Locate the cell with the specified text and output its (X, Y) center coordinate. 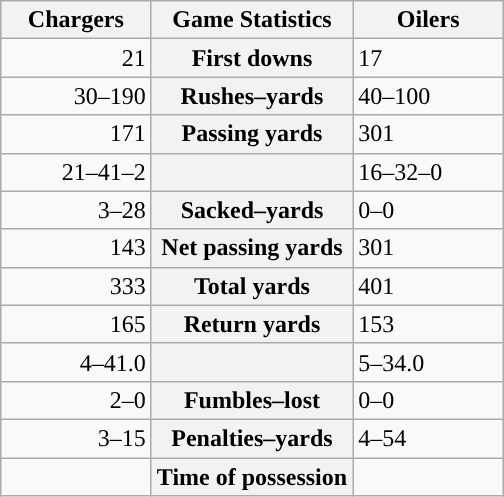
Oilers (428, 20)
Chargers (76, 20)
143 (76, 248)
4–54 (428, 438)
5–34.0 (428, 362)
Time of possession (252, 477)
Passing yards (252, 134)
17 (428, 58)
3–15 (76, 438)
153 (428, 324)
Total yards (252, 286)
Rushes–yards (252, 96)
171 (76, 134)
165 (76, 324)
First downs (252, 58)
21–41–2 (76, 172)
4–41.0 (76, 362)
333 (76, 286)
2–0 (76, 400)
16–32–0 (428, 172)
401 (428, 286)
Sacked–yards (252, 210)
40–100 (428, 96)
Return yards (252, 324)
Fumbles–lost (252, 400)
21 (76, 58)
3–28 (76, 210)
30–190 (76, 96)
Game Statistics (252, 20)
Penalties–yards (252, 438)
Net passing yards (252, 248)
